Determine the (X, Y) coordinate at the center of the cell enclosing the given text.  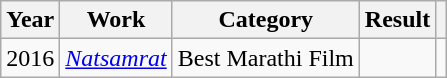
Result (397, 20)
Category (266, 20)
Year (30, 20)
Best Marathi Film (266, 58)
Work (116, 20)
2016 (30, 58)
Natsamrat (116, 58)
